Determine the [X, Y] coordinate at the center of the cell enclosing the given text.  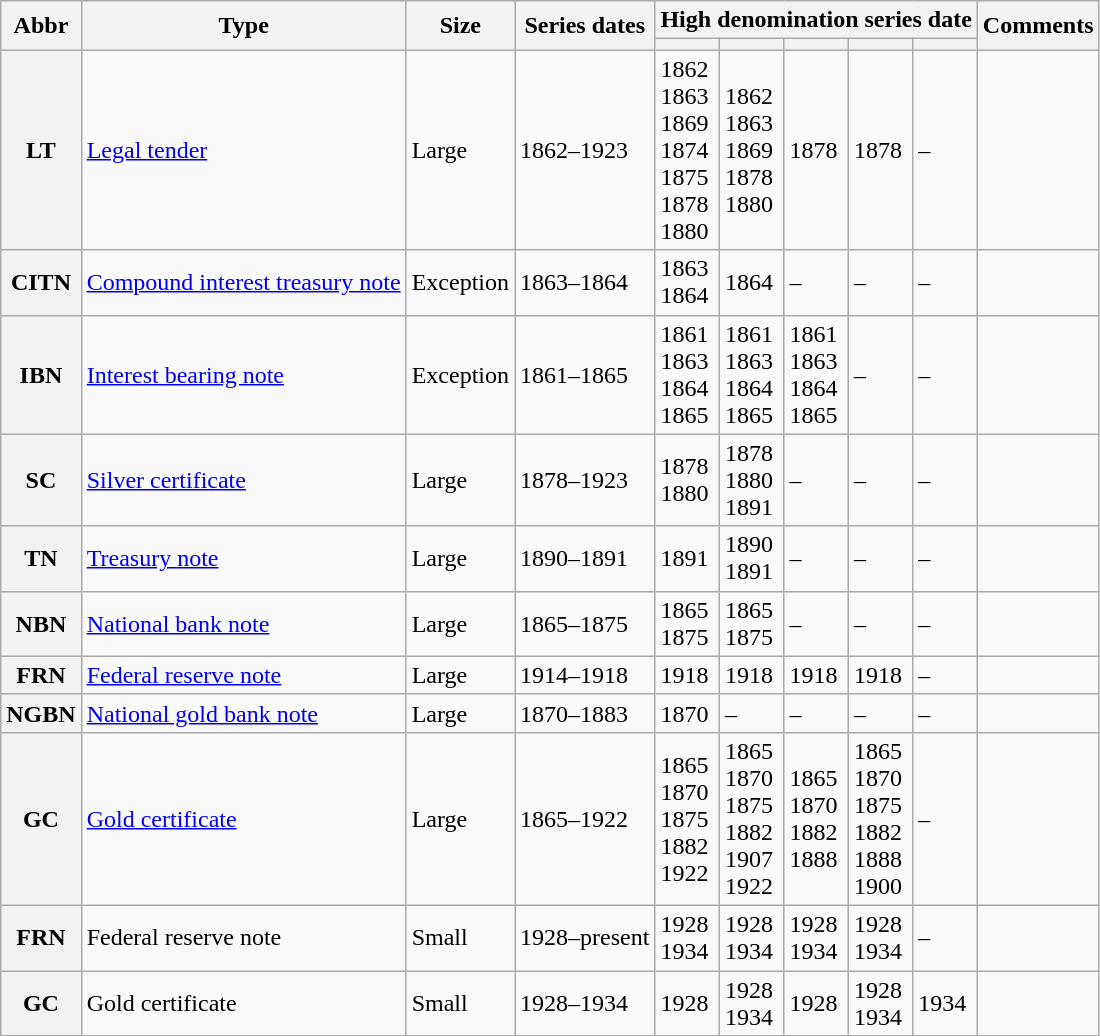
Comments [1038, 26]
1914–1918 [585, 675]
18651870187518821922 [687, 818]
1865187018821888 [816, 818]
Size [460, 26]
NGBN [41, 713]
1861–1865 [585, 374]
Series dates [585, 26]
Silver certificate [244, 480]
18781880 [687, 480]
1890–1891 [585, 558]
1862–1923 [585, 150]
1870–1883 [585, 713]
National bank note [244, 624]
186518701875188218881900 [880, 818]
TN [41, 558]
LT [41, 150]
186518701875188219071922 [751, 818]
1863–1864 [585, 282]
IBN [41, 374]
Legal tender [244, 150]
18901891 [751, 558]
High denomination series date [816, 20]
CITN [41, 282]
Interest bearing note [244, 374]
National gold bank note [244, 713]
1865–1922 [585, 818]
187818801891 [751, 480]
1928–1934 [585, 1002]
Treasury note [244, 558]
Type [244, 26]
1865–1875 [585, 624]
Compound interest treasury note [244, 282]
18621863186918781880 [751, 150]
SC [41, 480]
18631864 [687, 282]
Abbr [41, 26]
1928–present [585, 938]
NBN [41, 624]
1864 [751, 282]
1934 [945, 1002]
1878–1923 [585, 480]
1862186318691874187518781880 [687, 150]
1891 [687, 558]
1870 [687, 713]
